From the cell containing the given text, extract its center point as (x, y) coordinate. 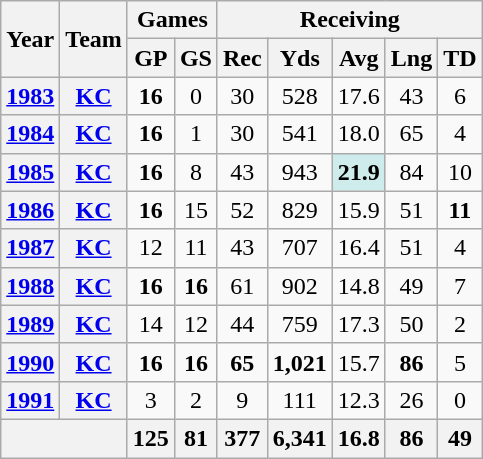
541 (300, 134)
GS (196, 58)
9 (242, 400)
TD (460, 58)
3 (150, 400)
1988 (30, 286)
1,021 (300, 362)
1 (196, 134)
Year (30, 39)
Avg (358, 58)
1990 (30, 362)
111 (300, 400)
Games (172, 20)
7 (460, 286)
707 (300, 248)
Yds (300, 58)
1991 (30, 400)
1989 (30, 324)
5 (460, 362)
Rec (242, 58)
61 (242, 286)
6 (460, 96)
902 (300, 286)
Team (94, 39)
1987 (30, 248)
1983 (30, 96)
Lng (411, 58)
8 (196, 172)
6,341 (300, 438)
16.4 (358, 248)
17.6 (358, 96)
26 (411, 400)
15.9 (358, 210)
759 (300, 324)
14.8 (358, 286)
15 (196, 210)
1984 (30, 134)
829 (300, 210)
18.0 (358, 134)
52 (242, 210)
Receiving (350, 20)
528 (300, 96)
943 (300, 172)
377 (242, 438)
12.3 (358, 400)
10 (460, 172)
GP (150, 58)
125 (150, 438)
81 (196, 438)
16.8 (358, 438)
14 (150, 324)
15.7 (358, 362)
21.9 (358, 172)
1986 (30, 210)
17.3 (358, 324)
44 (242, 324)
1985 (30, 172)
50 (411, 324)
84 (411, 172)
